For the text-containing cell, return its midpoint in [X, Y] coordinate format. 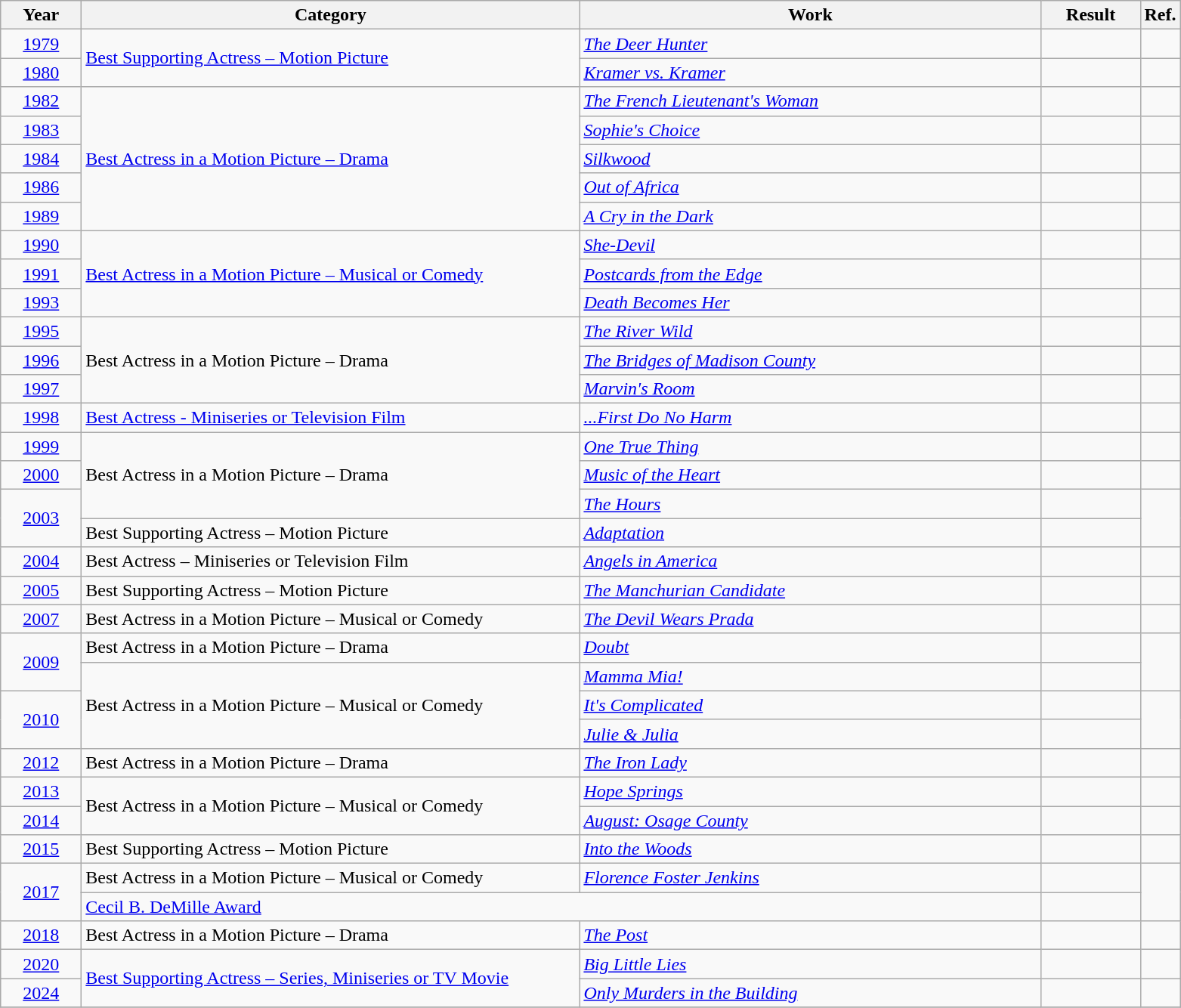
Marvin's Room [810, 389]
1980 [41, 73]
Cecil B. DeMille Award [561, 907]
The French Lieutenant's Woman [810, 101]
The Post [810, 935]
Julie & Julia [810, 734]
1997 [41, 389]
Only Murders in the Building [810, 993]
Doubt [810, 648]
Year [41, 15]
1999 [41, 447]
1983 [41, 130]
Kramer vs. Kramer [810, 73]
Angels in America [810, 561]
Work [810, 15]
Mamma Mia! [810, 676]
The Devil Wears Prada [810, 619]
Big Little Lies [810, 964]
...First Do No Harm [810, 418]
2020 [41, 964]
1996 [41, 360]
The River Wild [810, 331]
One True Thing [810, 447]
Adaptation [810, 533]
The Manchurian Candidate [810, 590]
1990 [41, 245]
Florence Foster Jenkins [810, 878]
2015 [41, 849]
Postcards from the Edge [810, 274]
2007 [41, 619]
1993 [41, 302]
2012 [41, 762]
2014 [41, 820]
It's Complicated [810, 705]
A Cry in the Dark [810, 216]
1986 [41, 187]
1995 [41, 331]
1979 [41, 44]
1991 [41, 274]
2017 [41, 892]
Into the Woods [810, 849]
1998 [41, 418]
She-Devil [810, 245]
1982 [41, 101]
2009 [41, 662]
Out of Africa [810, 187]
2018 [41, 935]
Hope Springs [810, 791]
Sophie's Choice [810, 130]
Best Actress - Miniseries or Television Film [331, 418]
2004 [41, 561]
The Bridges of Madison County [810, 360]
2003 [41, 518]
2005 [41, 590]
The Iron Lady [810, 762]
August: Osage County [810, 820]
Category [331, 15]
The Deer Hunter [810, 44]
Silkwood [810, 159]
The Hours [810, 504]
2024 [41, 993]
2000 [41, 475]
1989 [41, 216]
2010 [41, 719]
Result [1091, 15]
Ref. [1161, 15]
Best Supporting Actress – Series, Miniseries or TV Movie [331, 979]
Death Becomes Her [810, 302]
Best Actress – Miniseries or Television Film [331, 561]
2013 [41, 791]
Music of the Heart [810, 475]
1984 [41, 159]
